Detect which cell encompasses the target text, then output its [x, y] center coordinate. 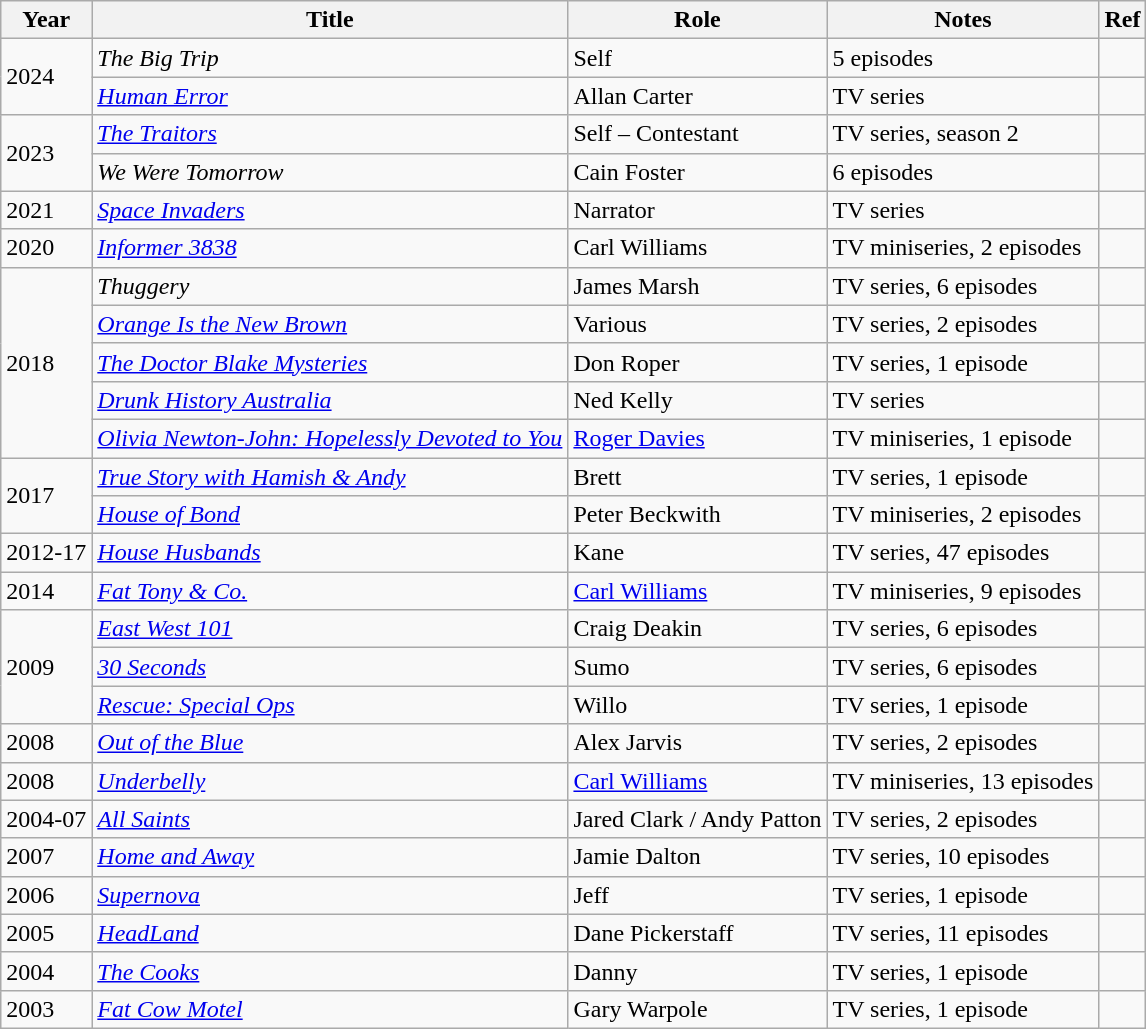
Ned Kelly [698, 400]
Allan Carter [698, 96]
Fat Tony & Co. [330, 591]
All Saints [330, 819]
Don Roper [698, 362]
Craig Deakin [698, 629]
Alex Jarvis [698, 743]
The Doctor Blake Mysteries [330, 362]
2006 [46, 895]
2004-07 [46, 819]
TV series, 10 episodes [963, 857]
TV series, 11 episodes [963, 933]
2017 [46, 496]
Notes [963, 20]
2014 [46, 591]
2023 [46, 153]
The Big Trip [330, 58]
Home and Away [330, 857]
Space Invaders [330, 210]
Ref [1122, 20]
30 Seconds [330, 667]
Out of the Blue [330, 743]
Jamie Dalton [698, 857]
Self – Contestant [698, 134]
Rescue: Special Ops [330, 705]
2012-17 [46, 553]
Various [698, 324]
The Cooks [330, 971]
Kane [698, 553]
2005 [46, 933]
Underbelly [330, 781]
2024 [46, 77]
2003 [46, 1009]
Roger Davies [698, 438]
2009 [46, 667]
2020 [46, 248]
Cain Foster [698, 172]
2007 [46, 857]
2021 [46, 210]
2004 [46, 971]
We Were Tomorrow [330, 172]
East West 101 [330, 629]
2018 [46, 362]
Peter Beckwith [698, 515]
Informer 3838 [330, 248]
Thuggery [330, 286]
Olivia Newton-John: Hopelessly Devoted to You [330, 438]
Drunk History Australia [330, 400]
Year [46, 20]
5 episodes [963, 58]
Title [330, 20]
TV miniseries, 9 episodes [963, 591]
Orange Is the New Brown [330, 324]
Fat Cow Motel [330, 1009]
True Story with Hamish & Andy [330, 477]
TV series, 47 episodes [963, 553]
6 episodes [963, 172]
Jared Clark / Andy Patton [698, 819]
House Husbands [330, 553]
Narrator [698, 210]
Sumo [698, 667]
House of Bond [330, 515]
Dane Pickerstaff [698, 933]
TV series, season 2 [963, 134]
HeadLand [330, 933]
Brett [698, 477]
TV miniseries, 1 episode [963, 438]
Danny [698, 971]
Gary Warpole [698, 1009]
Self [698, 58]
Human Error [330, 96]
The Traitors [330, 134]
Supernova [330, 895]
Jeff [698, 895]
TV miniseries, 13 episodes [963, 781]
Willo [698, 705]
Role [698, 20]
James Marsh [698, 286]
